For the text-containing cell, return its midpoint in (x, y) coordinate format. 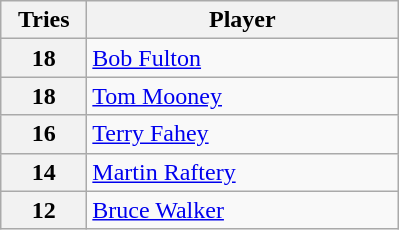
Bruce Walker (242, 210)
Bob Fulton (242, 58)
Tom Mooney (242, 96)
16 (44, 134)
Tries (44, 20)
14 (44, 172)
Player (242, 20)
12 (44, 210)
Terry Fahey (242, 134)
Martin Raftery (242, 172)
